For the text-containing cell, return its midpoint in [X, Y] coordinate format. 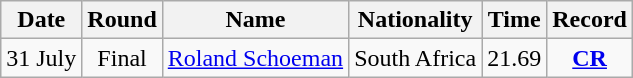
CR [590, 58]
21.69 [514, 58]
Roland Schoeman [255, 58]
31 July [42, 58]
Time [514, 20]
Round [122, 20]
Date [42, 20]
South Africa [416, 58]
Final [122, 58]
Nationality [416, 20]
Record [590, 20]
Name [255, 20]
